Determine the [X, Y] coordinate at the center of the cell enclosing the given text.  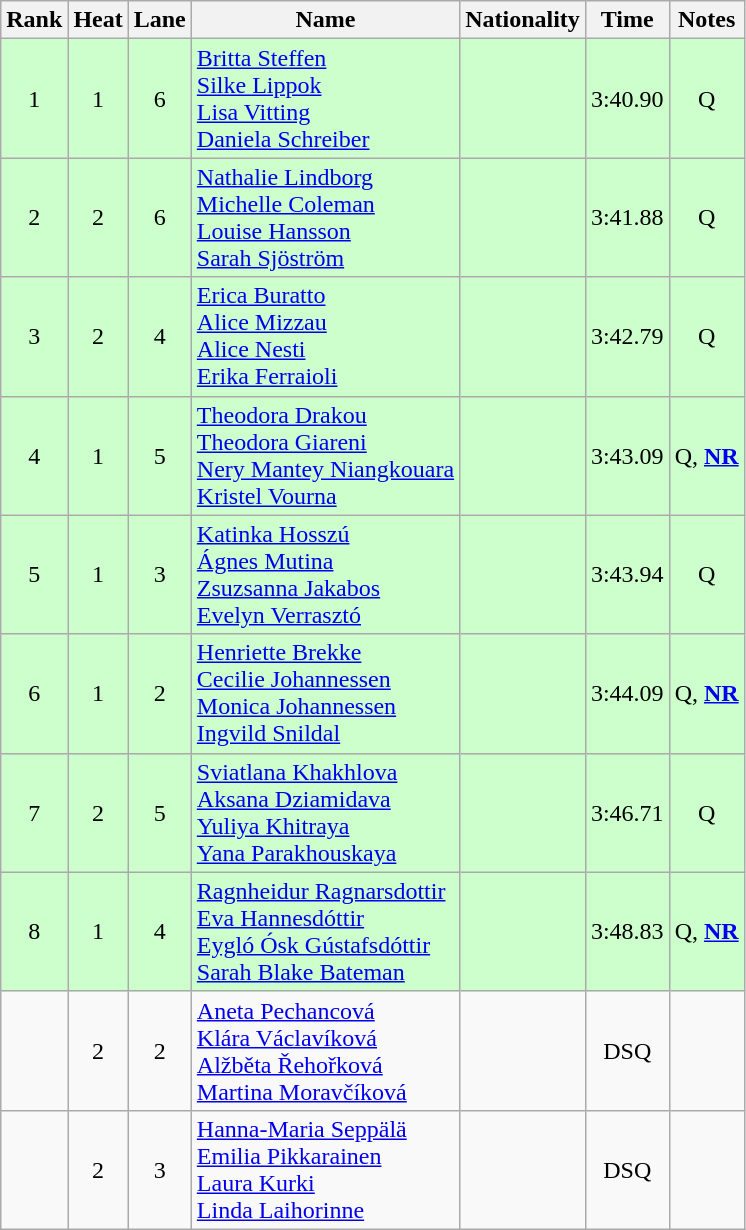
3:44.09 [627, 694]
Theodora DrakouTheodora GiareniNery Mantey NiangkouaraKristel Vourna [325, 456]
Notes [706, 20]
Henriette BrekkeCecilie JohannessenMonica JohannessenIngvild Snildal [325, 694]
Ragnheidur RagnarsdottirEva HannesdóttirEygló Ósk GústafsdóttirSarah Blake Bateman [325, 932]
8 [34, 932]
3:43.09 [627, 456]
Katinka HosszúÁgnes MutinaZsuzsanna JakabosEvelyn Verrasztó [325, 574]
3:48.83 [627, 932]
Sviatlana KhakhlovaAksana DziamidavaYuliya KhitrayaYana Parakhouskaya [325, 812]
Time [627, 20]
Nathalie LindborgMichelle ColemanLouise HanssonSarah Sjöström [325, 218]
Hanna-Maria SeppäläEmilia PikkarainenLaura KurkiLinda Laihorinne [325, 1170]
Rank [34, 20]
Erica BurattoAlice MizzauAlice NestiErika Ferraioli [325, 336]
Aneta PechancováKlára VáclavíkováAlžběta ŘehořkováMartina Moravčíková [325, 1050]
3:42.79 [627, 336]
Nationality [523, 20]
Heat [98, 20]
3:40.90 [627, 98]
3:43.94 [627, 574]
Lane [160, 20]
3:46.71 [627, 812]
3:41.88 [627, 218]
Name [325, 20]
Britta SteffenSilke LippokLisa VittingDaniela Schreiber [325, 98]
7 [34, 812]
